Capture the cell that displays the provided text and extract its (X, Y) central coordinate. 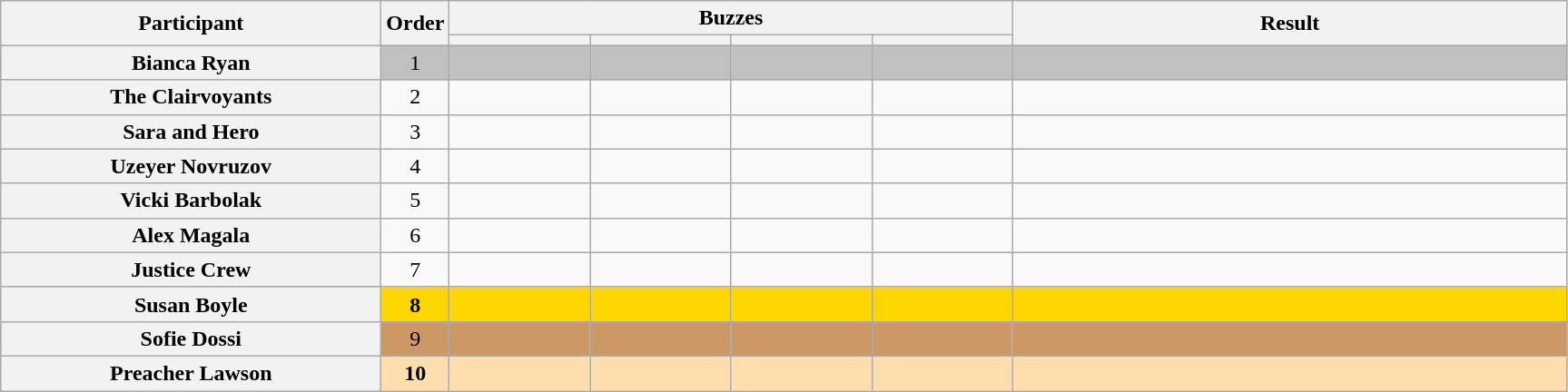
Bianca Ryan (191, 63)
Buzzes (731, 18)
4 (416, 166)
2 (416, 97)
9 (416, 338)
Result (1289, 24)
Alex Magala (191, 235)
Participant (191, 24)
Preacher Lawson (191, 373)
8 (416, 304)
Vicki Barbolak (191, 201)
The Clairvoyants (191, 97)
Sofie Dossi (191, 338)
7 (416, 269)
1 (416, 63)
10 (416, 373)
Order (416, 24)
Sara and Hero (191, 132)
Justice Crew (191, 269)
6 (416, 235)
Uzeyer Novruzov (191, 166)
5 (416, 201)
3 (416, 132)
Susan Boyle (191, 304)
